Locate the cell with the specified text and output its (x, y) center coordinate. 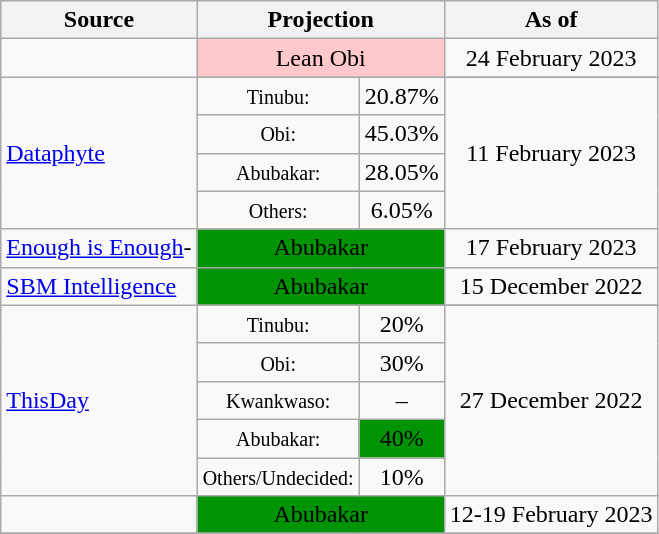
6.05% (402, 210)
Kwankwaso: (278, 400)
As of (551, 20)
24 February 2023 (551, 58)
15 December 2022 (551, 286)
Source (99, 20)
45.03% (402, 134)
30% (402, 362)
Lean Obi (320, 58)
40% (402, 438)
Others/Undecided: (278, 477)
17 February 2023 (551, 248)
Others: (278, 210)
Projection (320, 20)
20.87% (402, 96)
20% (402, 324)
28.05% (402, 172)
SBM Intelligence (99, 286)
Enough is Enough- (99, 248)
27 December 2022 (551, 400)
12-19 February 2023 (551, 515)
ThisDay (99, 400)
Dataphyte (99, 153)
– (402, 400)
10% (402, 477)
11 February 2023 (551, 153)
